Extract the (X, Y) coordinate from the center of the cell holding the provided text.  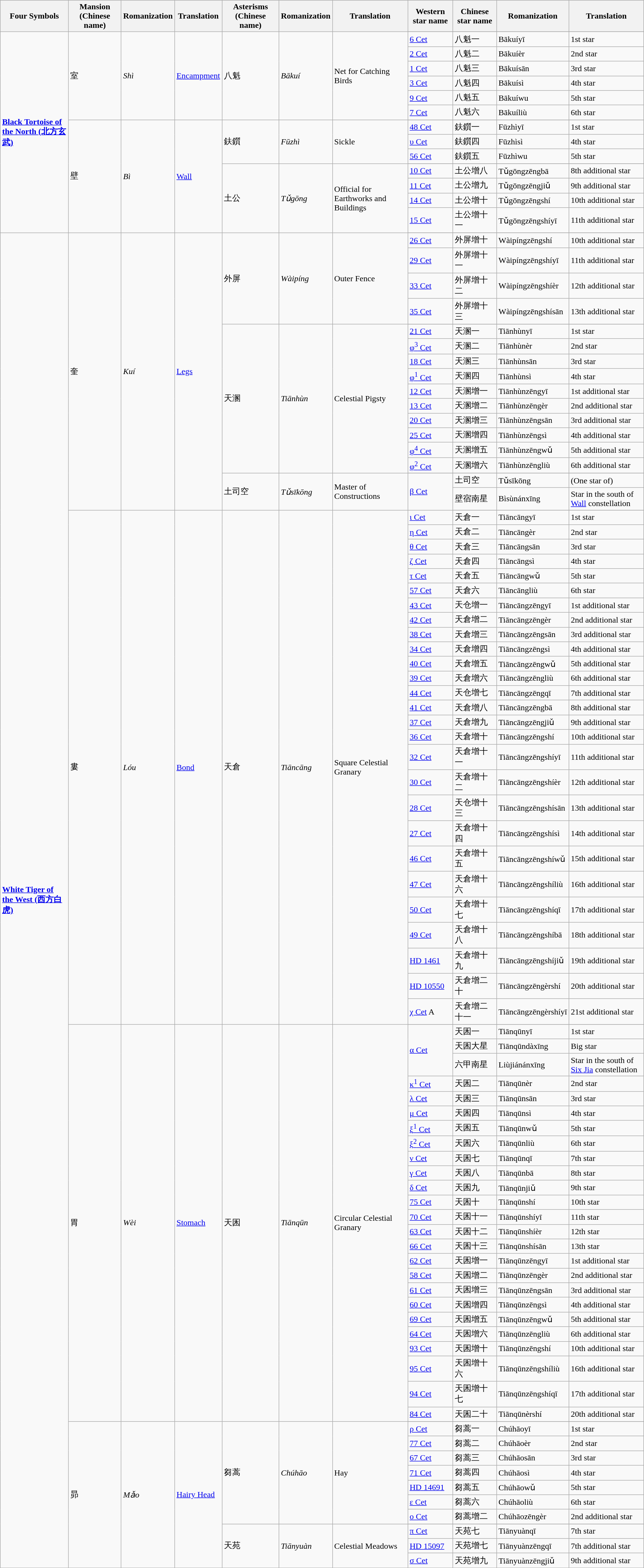
33 Cet (430, 286)
Tiāncāngzēngshíjiǔ (533, 961)
Bākuí (305, 76)
Western star name (430, 16)
芻蒿五 (475, 1487)
ν Cet (430, 1159)
σ Cet (430, 1561)
Tiānqūnjiǔ (533, 1187)
White Tiger of the West (西方白虎) (34, 901)
47 Cet (430, 884)
天囷增十七 (475, 1394)
天倉六 (475, 591)
Tiāncāngsān (533, 547)
93 Cet (430, 1349)
10 Cet (430, 171)
Tiāncāngzēngshíwǔ (533, 859)
Bì (148, 176)
57 Cet (430, 591)
天囷四 (475, 1113)
3 Cet (430, 83)
25 Cet (430, 435)
天倉增二十一 (475, 1011)
Tiānyuànqī (533, 1531)
χ Cet A (430, 1011)
八魁五 (475, 98)
94 Cet (430, 1394)
Tiāncāngzēngliù (533, 679)
天倉增十 (475, 737)
Tiānhùnsān (533, 361)
婁 (95, 767)
芻蒿二 (475, 1443)
Tiānqūnèr (533, 1084)
Tiāncāngzēngshíqī (533, 910)
Tiānqūnshí (533, 1203)
天倉增四 (475, 649)
天倉增六 (475, 679)
62 Cet (430, 1261)
Tiāncāngzēngshísān (533, 808)
Bìsùnánxīng (533, 499)
Big star (607, 1046)
δ Cet (430, 1187)
Tiāncāngèr (533, 532)
11th star (607, 1217)
八魁 (250, 76)
天倉三 (475, 547)
Tiānhùnzēngyī (533, 391)
八魁六 (475, 113)
Tiānqūn (305, 1223)
14 Cet (430, 200)
15 Cet (430, 220)
鈇鑕 (250, 142)
Tiānhùnzēngèr (533, 406)
Net for Catching Birds (370, 76)
Square Celestial Granary (370, 767)
天囷六 (475, 1143)
φ1 Cet (430, 376)
Tiānqūnshísān (533, 1247)
1 Cet (430, 69)
Tǔgōngzēngshíyī (533, 220)
芻蒿六 (475, 1502)
Wàipíng (305, 278)
昴 (95, 1495)
Bākuísān (533, 69)
天仓增十三 (475, 808)
50 Cet (430, 910)
Tǔgōngzēngbā (533, 171)
φ2 Cet (430, 465)
β Cet (430, 492)
天溷二 (475, 347)
Tiāncāngzēngshíyī (533, 757)
鈇鑕四 (475, 142)
Tiānqūnèrshí (533, 1414)
Tiāncāngzēngèr (533, 620)
天囷增一 (475, 1261)
Tiāncāngzēngshí (533, 737)
Tiānqūnsān (533, 1099)
Bond (198, 767)
Chúhāoyī (533, 1429)
(One star of) (607, 481)
60 Cet (430, 1305)
天囷十 (475, 1203)
α Cet (430, 1050)
Fūzhì (305, 142)
Tiāncāngzēngèrshíyī (533, 1011)
Tiānqūnzēngwǔ (533, 1319)
天倉增十一 (475, 757)
Chúhāoèr (533, 1443)
Shì (148, 76)
12 Cet (430, 391)
6 Cet (430, 39)
Tiānqūnzēngshí (533, 1349)
61 Cet (430, 1290)
Bākuíwu (533, 98)
Tiānhùn (305, 398)
Official for Earthworks and Buildings (370, 198)
γ Cet (430, 1173)
15th additional star (607, 859)
Tǔgōngzēngshí (533, 200)
外屏增十一 (475, 260)
芻蒿三 (475, 1458)
天倉二 (475, 532)
天溷三 (475, 361)
Liùjiánánxīng (533, 1064)
八魁三 (475, 69)
天仓增一 (475, 605)
84 Cet (430, 1414)
Tiāncāngzēngjiǔ (533, 722)
τ Cet (430, 576)
天倉增三 (475, 635)
Outer Fence (370, 278)
天囷一 (475, 1031)
υ Cet (430, 142)
Star in the south of Wall constellation (607, 499)
58 Cet (430, 1275)
35 Cet (430, 311)
Tiānhùnzēngwǔ (533, 450)
天溷一 (475, 331)
Star in the south of Six Jia constellation (607, 1064)
天囷九 (475, 1187)
天倉一 (475, 518)
八魁四 (475, 83)
Wàipíngzēngshíyī (533, 260)
土公 (250, 198)
天溷增五 (475, 450)
ι Cet (430, 518)
天溷增三 (475, 421)
64 Cet (430, 1334)
Tiānqūnzēngliù (533, 1334)
ξ1 Cet (430, 1128)
天倉增十九 (475, 961)
Fūzhìyī (533, 127)
Tiānqūnliù (533, 1143)
鈇鑕五 (475, 156)
Tiānqūnshíyī (533, 1217)
56 Cet (430, 156)
天苑 (250, 1546)
天倉增八 (475, 708)
Stomach (198, 1223)
Chúhāosì (533, 1473)
11 Cet (430, 186)
π Cet (430, 1531)
Tiāncāngzēngshíliù (533, 884)
ε Cet (430, 1502)
Tiāncāngsì (533, 561)
外屏 (250, 278)
天囷八 (475, 1173)
外屏增十 (475, 241)
30 Cet (430, 782)
18th additional star (607, 935)
Wàipíngzēngshíèr (533, 286)
32 Cet (430, 757)
天溷四 (475, 376)
天溷增六 (475, 465)
天倉 (250, 767)
34 Cet (430, 649)
天倉增五 (475, 664)
天囷十三 (475, 1247)
天囷增二 (475, 1275)
46 Cet (430, 859)
土公增十 (475, 200)
Encampment (198, 76)
Mansion (Chinese name) (95, 16)
39 Cet (430, 679)
13th star (607, 1247)
Tiānyuàn (305, 1546)
芻蒿一 (475, 1429)
Tǔgōngzēngjiǔ (533, 186)
Tiāncāngzēngshíèr (533, 782)
63 Cet (430, 1231)
Tiānqūnzēngyī (533, 1261)
天倉增十二 (475, 782)
μ Cet (430, 1113)
Tiāncāngzēngwǔ (533, 664)
天囷增六 (475, 1334)
67 Cet (430, 1458)
Tiānqūnzēngsān (533, 1290)
44 Cet (430, 693)
38 Cet (430, 635)
Tiāncāngwǔ (533, 576)
Bākuíliù (533, 113)
Tiānqūnzēngshíqī (533, 1394)
Chúhāosān (533, 1458)
天囷二 (475, 1084)
75 Cet (430, 1203)
Tiānyuànzēngqī (533, 1546)
Tiānhùnzēngsì (533, 435)
Wàipíngzēngshí (533, 241)
36 Cet (430, 737)
κ1 Cet (430, 1084)
Master of Constructions (370, 492)
天囷增三 (475, 1290)
Tiāncāngyī (533, 518)
天囷增四 (475, 1305)
天囷七 (475, 1159)
Tiānqūnsì (533, 1113)
Tiāncāngzēngsì (533, 649)
Tiānhùnsì (533, 376)
壁 (95, 176)
Wall (198, 176)
21st additional star (607, 1011)
芻蒿 (250, 1473)
Tiāncāngzēngbā (533, 708)
Mǎo (148, 1495)
Chinese star name (475, 16)
Tiānqūnshíèr (533, 1231)
Hay (370, 1473)
37 Cet (430, 722)
70 Cet (430, 1217)
θ Cet (430, 547)
49 Cet (430, 935)
Tiānqūnbā (533, 1173)
天囷增十六 (475, 1369)
Tiānqūndàxīng (533, 1046)
Tiāncāngzēngshíbā (533, 935)
土公增十一 (475, 220)
Wàipíngzēngshísān (533, 311)
天溷增四 (475, 435)
Legs (198, 372)
14th additional star (607, 833)
Circular Celestial Granary (370, 1223)
Tiāncāngzēngshísì (533, 833)
壁宿南星 (475, 499)
7 Cet (430, 113)
HD 10550 (430, 986)
12th star (607, 1231)
Bākuísì (533, 83)
40 Cet (430, 664)
六甲南星 (475, 1064)
Black Tortoise of the North (北方玄武) (34, 133)
鈇鑕一 (475, 127)
天倉增二十 (475, 986)
天溷增二 (475, 406)
ζ Cet (430, 561)
Tiānqūnqī (533, 1159)
土公增九 (475, 186)
9 Cet (430, 98)
Sickle (370, 142)
Tiāncāngzēngsān (533, 635)
Tiāncāng (305, 767)
ρ Cet (430, 1429)
Tiānhùnyī (533, 331)
18 Cet (430, 361)
Tiāncāngzēngyī (533, 605)
Fūzhìwu (533, 156)
66 Cet (430, 1247)
9th star (607, 1187)
天囷增十 (475, 1349)
φ4 Cet (430, 450)
95 Cet (430, 1369)
Wèi (148, 1223)
2 Cet (430, 54)
20 Cet (430, 421)
Four Symbols (34, 16)
Asterisms (Chinese name) (250, 16)
Tǔgōng (305, 198)
天倉四 (475, 561)
Fūzhìsì (533, 142)
21 Cet (430, 331)
13 Cet (430, 406)
Tiānqūnzēngshíliù (533, 1369)
Tiānqūnyī (533, 1031)
Bākuíèr (533, 54)
29 Cet (430, 260)
λ Cet (430, 1099)
Bākuíyī (533, 39)
天倉增十八 (475, 935)
外屏增十二 (475, 286)
芻蒿四 (475, 1473)
8th star (607, 1173)
ξ2 Cet (430, 1143)
胃 (95, 1223)
19th additional star (607, 961)
天囷三 (475, 1099)
26 Cet (430, 241)
芻蒿增二 (475, 1517)
10th star (607, 1203)
天倉五 (475, 576)
HD 14691 (430, 1487)
Lóu (148, 767)
Celestial Pigsty (370, 398)
48 Cet (430, 127)
43 Cet (430, 605)
Tiānhùnzēngliù (533, 465)
Chúhāo (305, 1473)
天倉增二 (475, 620)
Tiāncāngliù (533, 591)
Chúhāozēngèr (533, 1517)
天囷五 (475, 1128)
天倉增九 (475, 722)
八魁二 (475, 54)
41 Cet (430, 708)
Tiānhùnèr (533, 347)
天囷 (250, 1223)
Tiānqūnwǔ (533, 1128)
天仓增七 (475, 693)
42 Cet (430, 620)
Celestial Meadows (370, 1546)
Tiānhùnzēngsān (533, 421)
HD 1461 (430, 961)
天囷十一 (475, 1217)
Chúhāoliù (533, 1502)
天溷 (250, 398)
天溷增一 (475, 391)
Kuí (148, 372)
η Cet (430, 532)
天囷大星 (475, 1046)
天囷二十 (475, 1414)
28 Cet (430, 808)
天苑七 (475, 1531)
天倉增十六 (475, 884)
天倉增十五 (475, 859)
天倉增十七 (475, 910)
Tiānqūnzēngsì (533, 1305)
HD 15097 (430, 1546)
天苑增七 (475, 1546)
奎 (95, 372)
Tiānqūnzēngèr (533, 1275)
φ3 Cet (430, 347)
天囷十二 (475, 1231)
69 Cet (430, 1319)
Tiāncāngzēngèrshí (533, 986)
o Cet (430, 1517)
天倉增十四 (475, 833)
Hairy Head (198, 1495)
71 Cet (430, 1473)
外屏增十三 (475, 311)
室 (95, 76)
天苑增九 (475, 1561)
八魁一 (475, 39)
Chúhāowǔ (533, 1487)
土公增八 (475, 171)
天囷增五 (475, 1319)
Tiāncāngzēngqī (533, 693)
77 Cet (430, 1443)
27 Cet (430, 833)
Tiānyuànzēngjiǔ (533, 1561)
